Extract the (x, y) coordinate from the center of the cell holding the provided text.  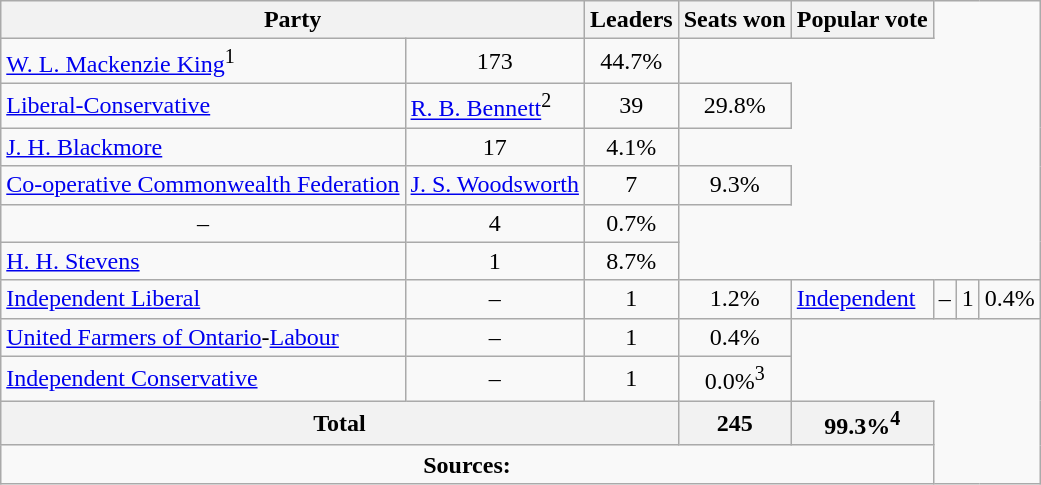
United Farmers of Ontario-Labour (203, 337)
Co-operative Commonwealth Federation (203, 185)
9.3% (734, 185)
H. H. Stevens (203, 261)
Seats won (734, 20)
173 (494, 62)
Party (293, 20)
44.7% (631, 62)
R. B. Bennett2 (494, 106)
17 (494, 147)
J. S. Woodsworth (494, 185)
J. H. Blackmore (203, 147)
Independent Conservative (203, 378)
Independent Liberal (203, 299)
Popular vote (862, 20)
Liberal-Conservative (203, 106)
W. L. Mackenzie King1 (203, 62)
245 (734, 424)
0.0%3 (734, 378)
8.7% (631, 261)
Independent (862, 299)
7 (631, 185)
1.2% (734, 299)
Total (340, 424)
29.8% (734, 106)
99.3%4 (862, 424)
Leaders (631, 20)
0.7% (631, 223)
Sources: (467, 464)
4.1% (631, 147)
39 (631, 106)
4 (494, 223)
